Determine the [x, y] coordinate at the center of the cell enclosing the given text.  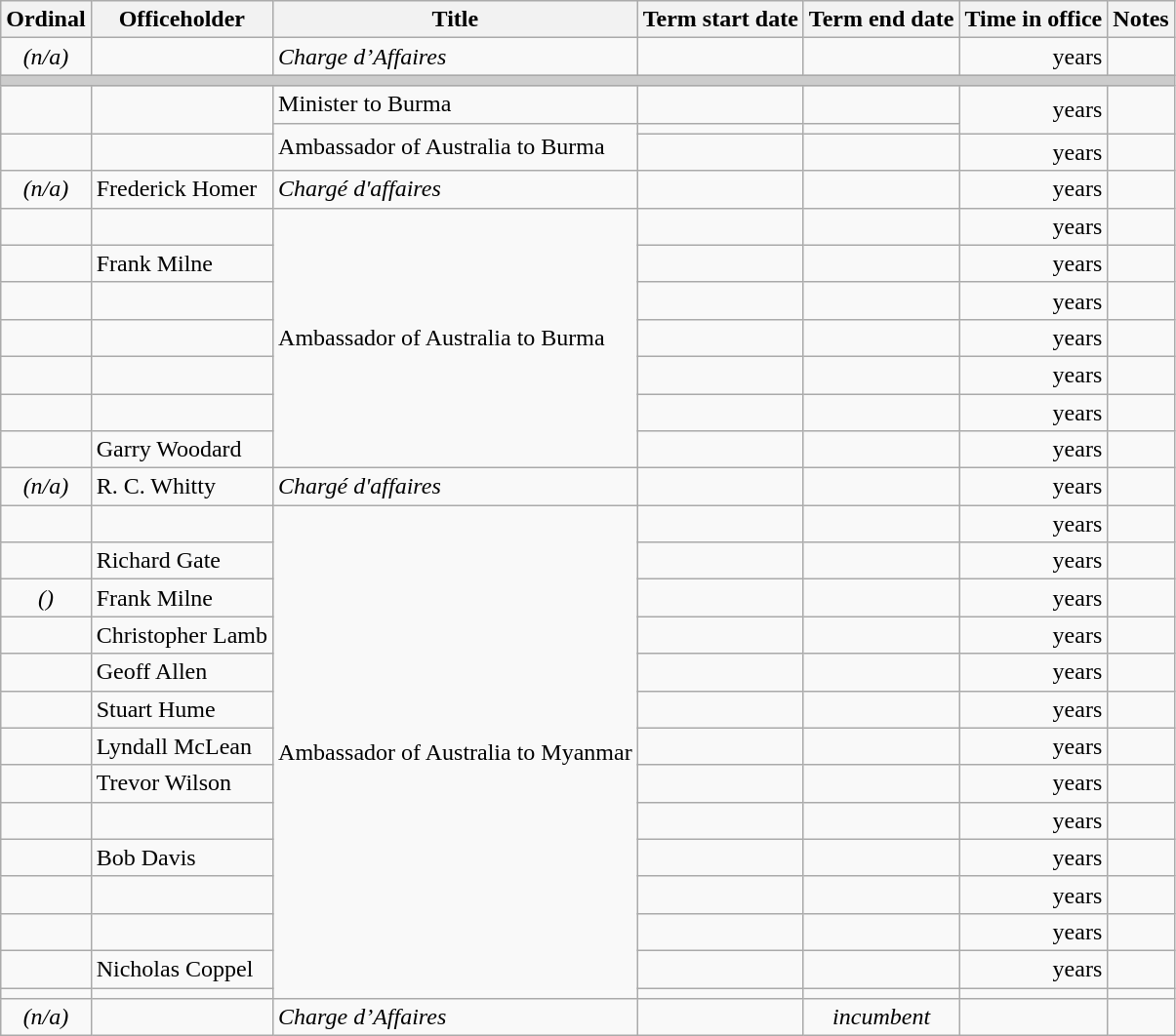
Frederick Homer [182, 189]
Bob Davis [182, 857]
R. C. Whitty [182, 487]
() [46, 598]
Stuart Hume [182, 709]
Christopher Lamb [182, 635]
Term start date [720, 20]
Geoff Allen [182, 672]
Ordinal [46, 20]
Title [456, 20]
Officeholder [182, 20]
Richard Gate [182, 561]
Garry Woodard [182, 450]
Trevor Wilson [182, 783]
Time in office [1034, 20]
Nicholas Coppel [182, 969]
Minister to Burma [456, 104]
Term end date [881, 20]
incumbent [881, 1017]
Lyndall McLean [182, 746]
Ambassador of Australia to Myanmar [456, 752]
Notes [1141, 20]
